Find where the given text appears and provide that cell's center as [x, y] coordinate. 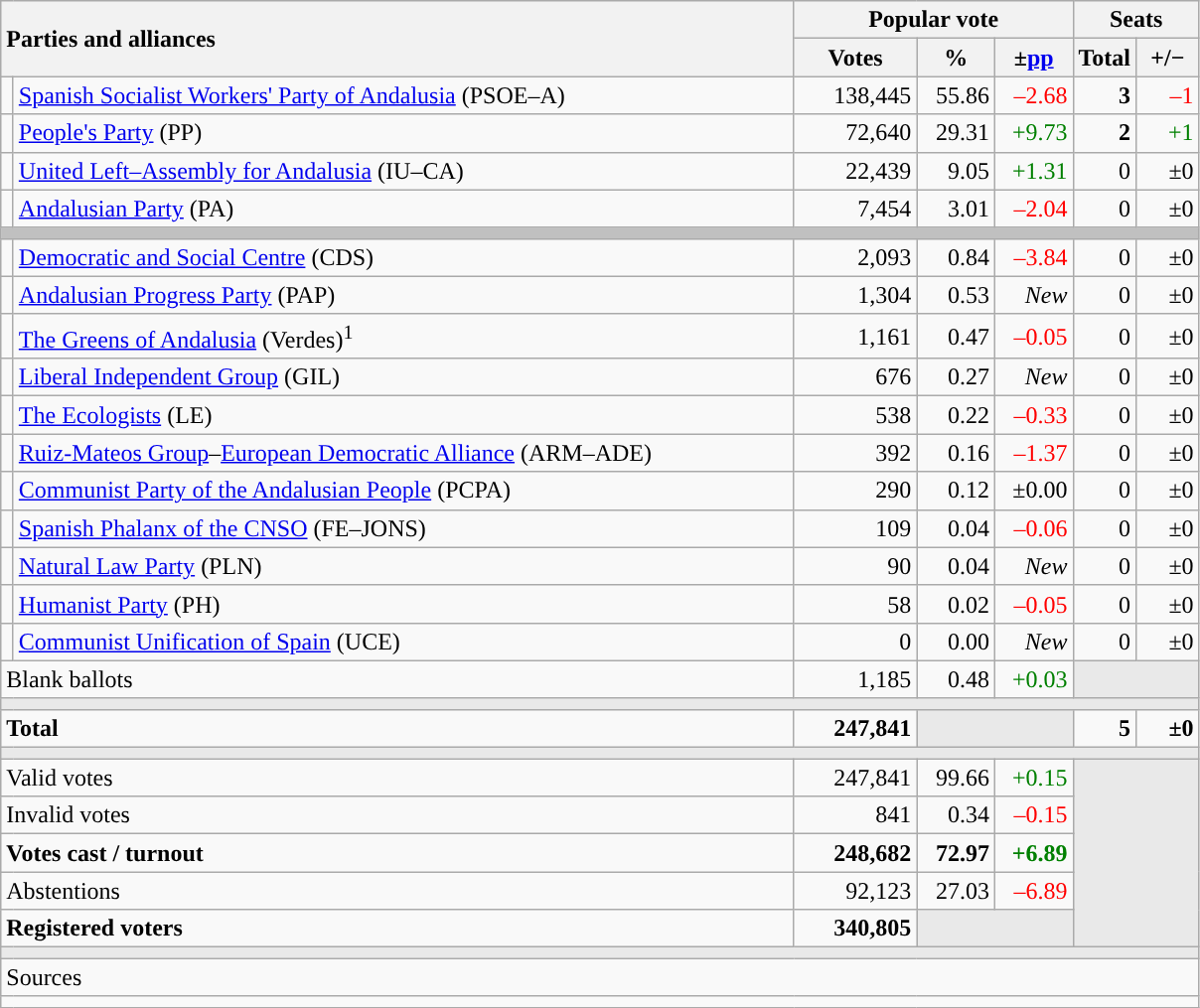
109 [855, 528]
Andalusian Progress Party (PAP) [403, 295]
Seats [1136, 20]
841 [855, 815]
The Greens of Andalusia (Verdes)1 [403, 336]
People's Party (PP) [403, 133]
Communist Party of the Andalusian People (PCPA) [403, 491]
Democratic and Social Centre (CDS) [403, 257]
538 [855, 415]
22,439 [855, 171]
248,682 [855, 853]
5 [1105, 728]
–2.68 [1033, 95]
+0.15 [1033, 778]
–0.15 [1033, 815]
55.86 [956, 95]
Valid votes [397, 778]
Andalusian Party (PA) [403, 209]
0.34 [956, 815]
90 [855, 566]
Votes [855, 58]
–6.89 [1033, 891]
92,123 [855, 891]
Registered voters [397, 929]
0.53 [956, 295]
–0.06 [1033, 528]
99.66 [956, 778]
+0.03 [1033, 679]
1,304 [855, 295]
0.27 [956, 377]
676 [855, 377]
392 [855, 453]
±pp [1033, 58]
0.16 [956, 453]
2,093 [855, 257]
7,454 [855, 209]
9.05 [956, 171]
72,640 [855, 133]
0.48 [956, 679]
0.22 [956, 415]
0.12 [956, 491]
3 [1105, 95]
+6.89 [1033, 853]
Liberal Independent Group (GIL) [403, 377]
–1 [1168, 95]
Humanist Party (PH) [403, 604]
+1.31 [1033, 171]
0.84 [956, 257]
United Left–Assembly for Andalusia (IU–CA) [403, 171]
–3.84 [1033, 257]
±0.00 [1033, 491]
Popular vote [934, 20]
% [956, 58]
Spanish Socialist Workers' Party of Andalusia (PSOE–A) [403, 95]
+1 [1168, 133]
+9.73 [1033, 133]
Invalid votes [397, 815]
–0.33 [1033, 415]
Ruiz-Mateos Group–European Democratic Alliance (ARM–ADE) [403, 453]
Sources [600, 977]
0.00 [956, 642]
72.97 [956, 853]
340,805 [855, 929]
Parties and alliances [397, 39]
29.31 [956, 133]
138,445 [855, 95]
27.03 [956, 891]
3.01 [956, 209]
0.47 [956, 336]
Blank ballots [397, 679]
–1.37 [1033, 453]
Spanish Phalanx of the CNSO (FE–JONS) [403, 528]
Votes cast / turnout [397, 853]
–2.04 [1033, 209]
The Ecologists (LE) [403, 415]
2 [1105, 133]
Communist Unification of Spain (UCE) [403, 642]
+/− [1168, 58]
0.02 [956, 604]
Abstentions [397, 891]
1,185 [855, 679]
290 [855, 491]
1,161 [855, 336]
58 [855, 604]
Natural Law Party (PLN) [403, 566]
